Provide the [X, Y] coordinate of the cell's center where the given text is located.  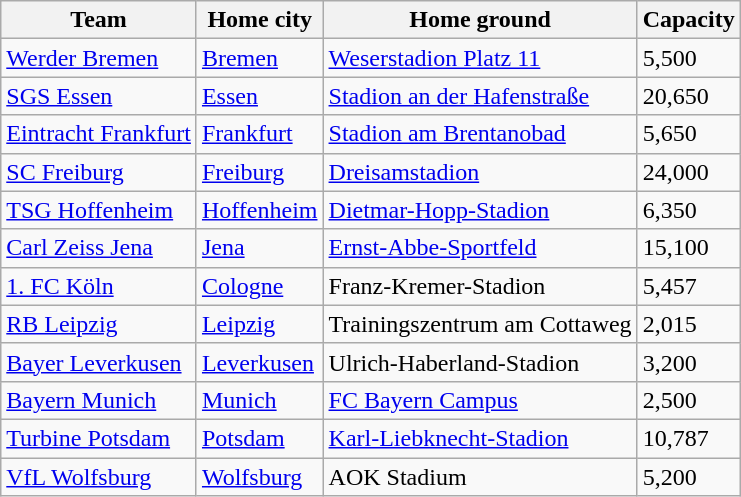
Karl-Liebknecht-Stadion [480, 438]
Ernst-Abbe-Sportfeld [480, 248]
10,787 [688, 438]
Home city [260, 20]
Franz-Kremer-Stadion [480, 286]
Essen [260, 96]
Stadion am Brentanobad [480, 134]
Eintracht Frankfurt [99, 134]
15,100 [688, 248]
SC Freiburg [99, 172]
5,457 [688, 286]
Ulrich-Haberland-Stadion [480, 362]
Capacity [688, 20]
Frankfurt [260, 134]
Dreisamstadion [480, 172]
Bremen [260, 58]
Turbine Potsdam [99, 438]
Bayern Munich [99, 400]
Dietmar-Hopp-Stadion [480, 210]
SGS Essen [99, 96]
AOK Stadium [480, 477]
Bayer Leverkusen [99, 362]
Weserstadion Platz 11 [480, 58]
Team [99, 20]
Leverkusen [260, 362]
Wolfsburg [260, 477]
2,500 [688, 400]
3,200 [688, 362]
RB Leipzig [99, 324]
24,000 [688, 172]
2,015 [688, 324]
5,200 [688, 477]
Leipzig [260, 324]
Trainingszentrum am Cottaweg [480, 324]
Hoffenheim [260, 210]
Munich [260, 400]
Home ground [480, 20]
Stadion an der Hafenstraße [480, 96]
5,650 [688, 134]
Freiburg [260, 172]
Cologne [260, 286]
6,350 [688, 210]
TSG Hoffenheim [99, 210]
1. FC Köln [99, 286]
Carl Zeiss Jena [99, 248]
Potsdam [260, 438]
VfL Wolfsburg [99, 477]
Werder Bremen [99, 58]
FC Bayern Campus [480, 400]
20,650 [688, 96]
Jena [260, 248]
5,500 [688, 58]
